Pinpoint the cell where the given text exists, returning its (X, Y) midpoint coordinate. 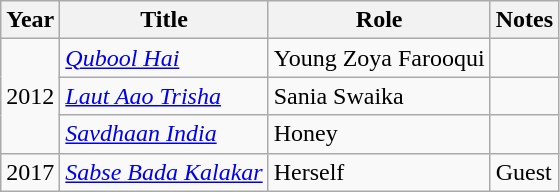
Qubool Hai (164, 58)
Herself (379, 172)
Role (379, 20)
Savdhaan India (164, 134)
Honey (379, 134)
Laut Aao Trisha (164, 96)
Young Zoya Farooqui (379, 58)
Guest (524, 172)
2017 (30, 172)
Notes (524, 20)
2012 (30, 96)
Year (30, 20)
Sania Swaika (379, 96)
Sabse Bada Kalakar (164, 172)
Title (164, 20)
